Pinpoint the cell where the given text exists, returning its (X, Y) midpoint coordinate. 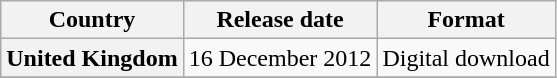
Format (466, 20)
Release date (280, 20)
United Kingdom (92, 58)
Digital download (466, 58)
16 December 2012 (280, 58)
Country (92, 20)
